From the cell containing the given text, extract its center point as [X, Y] coordinate. 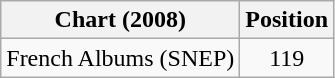
119 [287, 58]
Chart (2008) [120, 20]
Position [287, 20]
French Albums (SNEP) [120, 58]
